Determine the (x, y) coordinate at the center of the cell enclosing the given text.  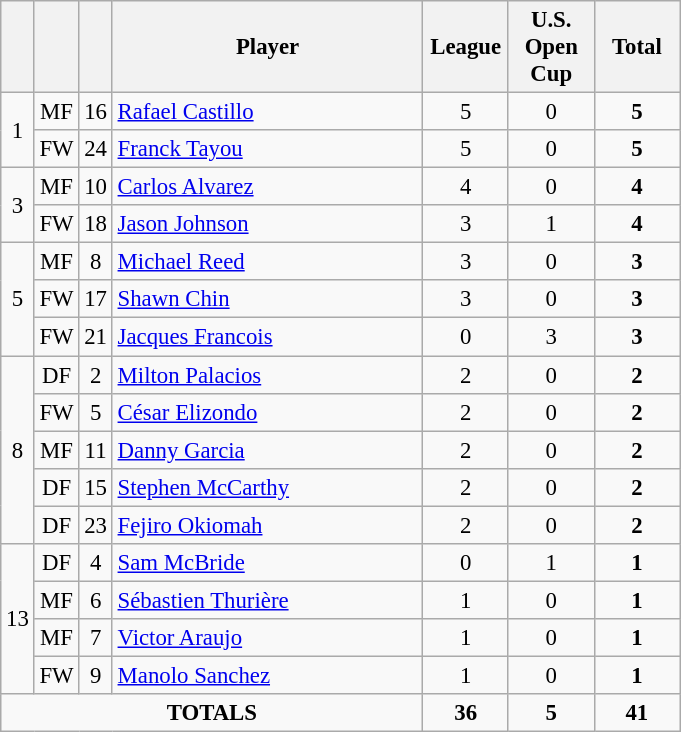
Danny Garcia (268, 450)
Jacques Francois (268, 337)
Jason Johnson (268, 224)
21 (96, 337)
TOTALS (212, 713)
Manolo Sanchez (268, 675)
9 (96, 675)
League (466, 47)
36 (466, 713)
César Elizondo (268, 412)
Sébastien Thurière (268, 600)
Total (637, 47)
Player (268, 47)
Michael Reed (268, 262)
24 (96, 149)
10 (96, 187)
11 (96, 450)
Stephen McCarthy (268, 487)
Carlos Alvarez (268, 187)
Milton Palacios (268, 375)
Victor Araujo (268, 638)
15 (96, 487)
Rafael Castillo (268, 112)
Franck Tayou (268, 149)
Shawn Chin (268, 299)
6 (96, 600)
Fejiro Okiomah (268, 525)
16 (96, 112)
23 (96, 525)
Sam McBride (268, 563)
17 (96, 299)
U.S. Open Cup (551, 47)
7 (96, 638)
41 (637, 713)
18 (96, 224)
13 (18, 619)
